Detect which cell encompasses the target text, then output its [X, Y] center coordinate. 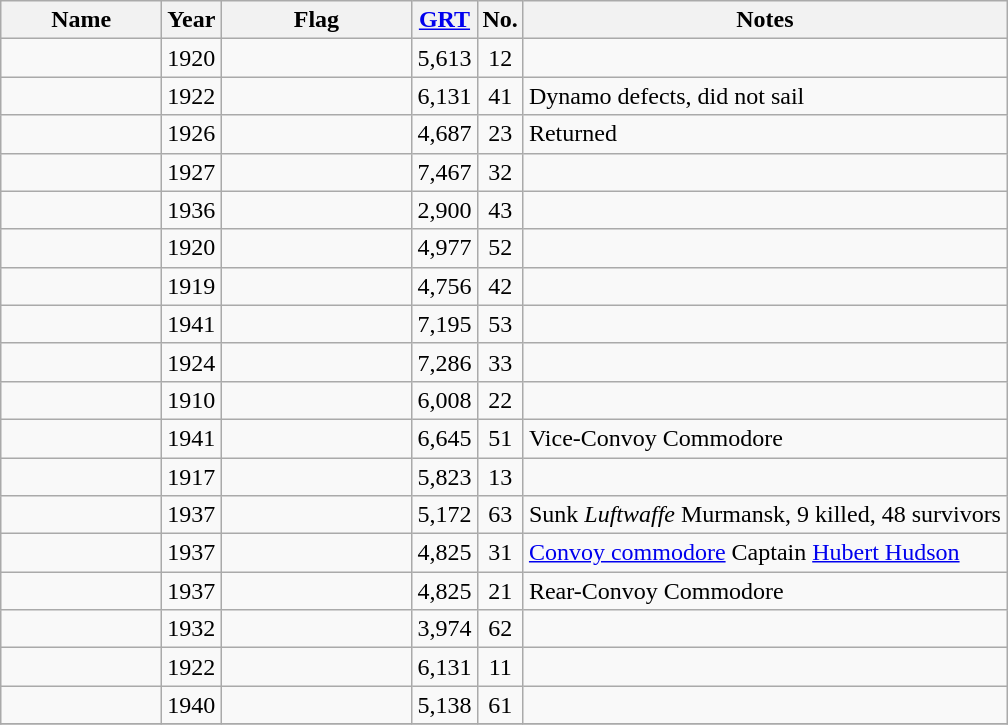
4,977 [444, 248]
5,138 [444, 705]
6,645 [444, 438]
41 [500, 96]
Convoy commodore Captain Hubert Hudson [764, 553]
Year [192, 20]
32 [500, 172]
5,823 [444, 477]
62 [500, 629]
Notes [764, 20]
2,900 [444, 210]
No. [500, 20]
7,195 [444, 324]
21 [500, 591]
31 [500, 553]
1917 [192, 477]
1940 [192, 705]
7,467 [444, 172]
1927 [192, 172]
1924 [192, 362]
3,974 [444, 629]
1910 [192, 400]
51 [500, 438]
12 [500, 58]
1936 [192, 210]
63 [500, 515]
Sunk Luftwaffe Murmansk, 9 killed, 48 survivors [764, 515]
33 [500, 362]
Vice-Convoy Commodore [764, 438]
53 [500, 324]
13 [500, 477]
Dynamo defects, did not sail [764, 96]
61 [500, 705]
23 [500, 134]
GRT [444, 20]
Rear-Convoy Commodore [764, 591]
22 [500, 400]
11 [500, 667]
Name [82, 20]
42 [500, 286]
6,008 [444, 400]
1919 [192, 286]
52 [500, 248]
4,687 [444, 134]
43 [500, 210]
Returned [764, 134]
5,172 [444, 515]
1926 [192, 134]
4,756 [444, 286]
5,613 [444, 58]
7,286 [444, 362]
Flag [316, 20]
1932 [192, 629]
